Output the (X, Y) coordinate of the center of the cell containing the given text.  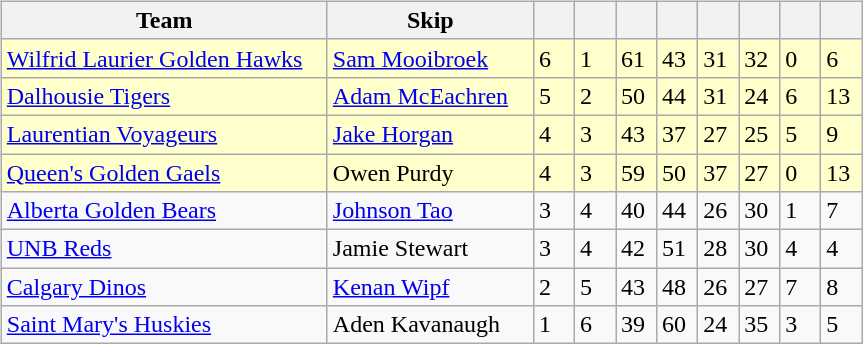
UNB Reds (164, 249)
9 (842, 134)
Jamie Stewart (430, 249)
Aden Kavanaugh (430, 325)
Calgary Dinos (164, 287)
Adam McEachren (430, 96)
28 (718, 249)
Owen Purdy (430, 173)
Alberta Golden Bears (164, 211)
25 (760, 134)
51 (678, 249)
Queen's Golden Gaels (164, 173)
Sam Mooibroek (430, 58)
61 (636, 58)
60 (678, 325)
Team (164, 20)
Jake Horgan (430, 134)
39 (636, 325)
Saint Mary's Huskies (164, 325)
35 (760, 325)
Dalhousie Tigers (164, 96)
Johnson Tao (430, 211)
Kenan Wipf (430, 287)
48 (678, 287)
Skip (430, 20)
Wilfrid Laurier Golden Hawks (164, 58)
8 (842, 287)
Laurentian Voyageurs (164, 134)
59 (636, 173)
32 (760, 58)
42 (636, 249)
40 (636, 211)
